Search for the cell housing the specified text and yield its [X, Y] center coordinate. 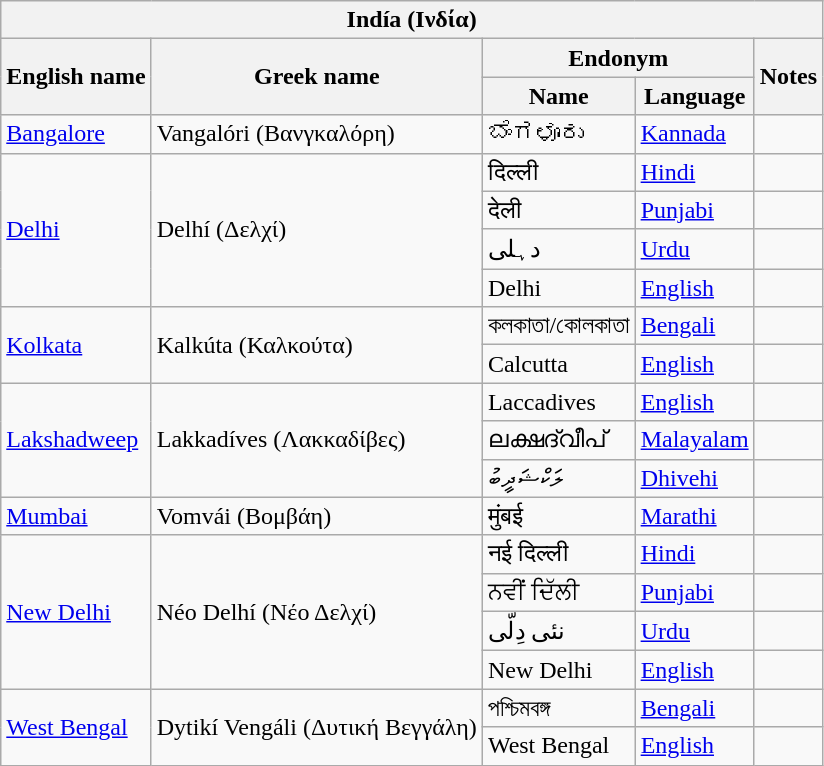
Kolkata [76, 345]
English name [76, 77]
Delhí (Δελχί) [316, 230]
Marathi [694, 516]
Vomvái (Βομβάη) [316, 516]
मुंबई [558, 516]
কলকাতা/কোলকাতা [558, 326]
পশ্চিমবঙ্গ [558, 708]
दिल्ली [558, 172]
देली [558, 210]
Language [694, 96]
ਨਵੀਂ ਦਿੱਲੀ [558, 592]
Notes [788, 77]
Greek name [316, 77]
Calcutta [558, 364]
Indía (Ινδία) [412, 20]
नई दिल्ली [558, 554]
Dytikí Vengáli (Δυτική Βεγγάλη) [316, 727]
Laccadives [558, 402]
Malayalam [694, 440]
Endonym [618, 58]
دہلی [558, 249]
ಬೆಂಗಳೂರು [558, 134]
Néo Delhí (Νέο Δελχί) [316, 612]
Lakkadíves (Λακκαδίβες) [316, 440]
Name [558, 96]
Bangalore [76, 134]
Kalkúta (Καλκούτα) [316, 345]
ލަކްޝަދީބު [558, 478]
Mumbai [76, 516]
Dhivehi [694, 478]
Kannada [694, 134]
نئی دِلّی [558, 631]
Vangalóri (Βανγκαλόρη) [316, 134]
ലക്ഷദ്വീപ് [558, 440]
Lakshadweep [76, 440]
